Detect which cell encompasses the target text, then output its [x, y] center coordinate. 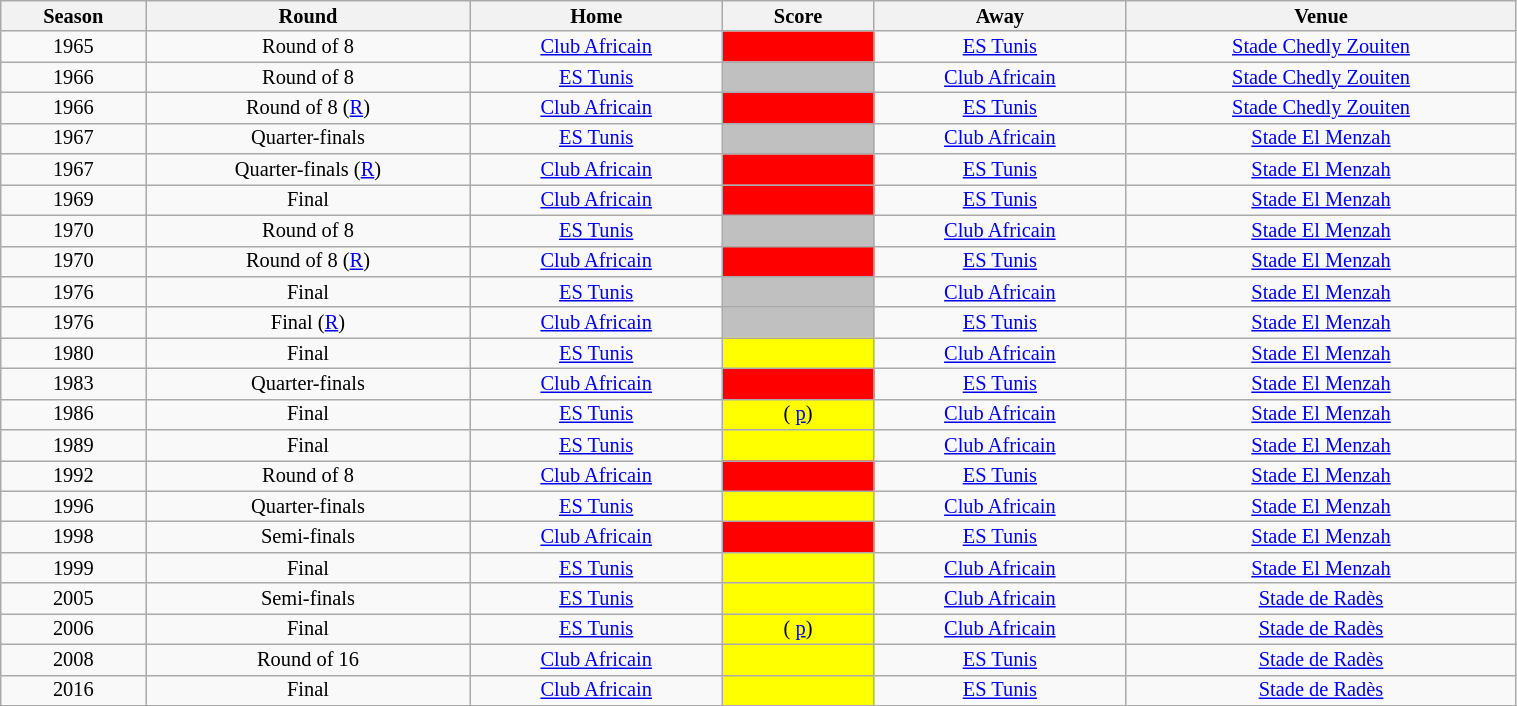
1998 [74, 538]
Round [308, 16]
1996 [74, 506]
Quarter-finals (R) [308, 170]
1983 [74, 384]
2006 [74, 628]
Season [74, 16]
Final (R) [308, 322]
1980 [74, 354]
Score [798, 16]
1986 [74, 414]
2016 [74, 690]
2005 [74, 598]
1999 [74, 568]
1989 [74, 446]
Round of 16 [308, 660]
1992 [74, 476]
2008 [74, 660]
1969 [74, 200]
1965 [74, 46]
Away [1000, 16]
Home [596, 16]
Venue [1321, 16]
